Provide the (x, y) coordinate of the cell's center where the given text is located.  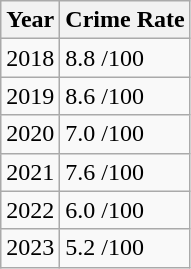
7.6 /100 (125, 172)
8.6 /100 (125, 96)
2021 (30, 172)
5.2 /100 (125, 248)
8.8 /100 (125, 58)
2023 (30, 248)
Year (30, 20)
2019 (30, 96)
2018 (30, 58)
2022 (30, 210)
Crime Rate (125, 20)
2020 (30, 134)
6.0 /100 (125, 210)
7.0 /100 (125, 134)
